Extract the (x, y) coordinate from the center of the cell holding the provided text.  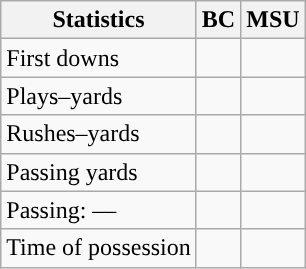
Plays–yards (99, 96)
MSU (273, 20)
First downs (99, 58)
Passing yards (99, 172)
Statistics (99, 20)
Rushes–yards (99, 134)
Passing: –– (99, 210)
Time of possession (99, 248)
BC (218, 20)
